From the cell containing the given text, extract its center point as (x, y) coordinate. 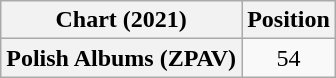
Chart (2021) (122, 20)
54 (289, 58)
Polish Albums (ZPAV) (122, 58)
Position (289, 20)
